Determine the (X, Y) coordinate at the center of the cell enclosing the given text.  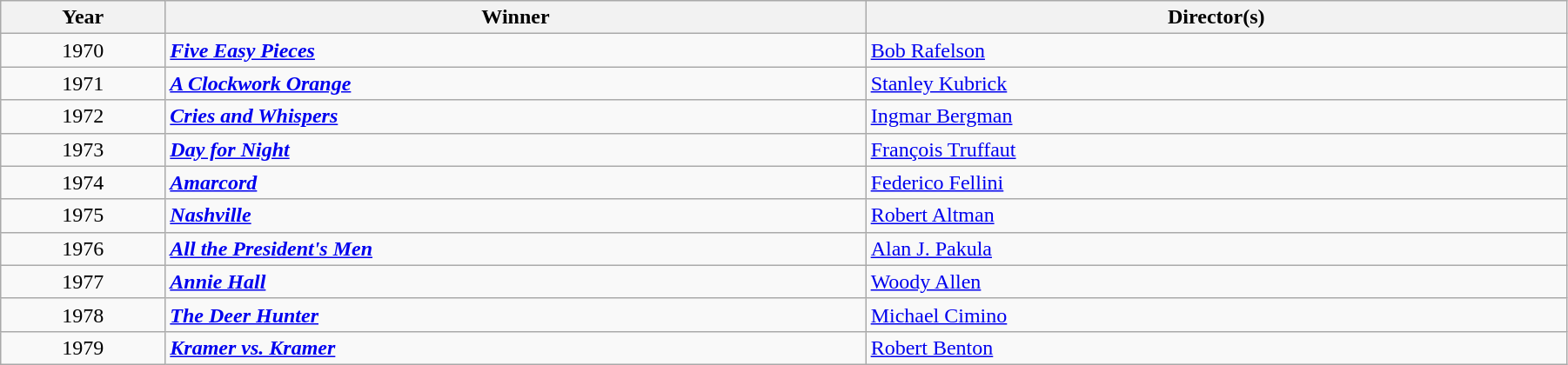
Winner (515, 17)
Alan J. Pakula (1216, 249)
François Truffaut (1216, 149)
Kramer vs. Kramer (515, 348)
Bob Rafelson (1216, 50)
1975 (84, 216)
Five Easy Pieces (515, 50)
Day for Night (515, 149)
Annie Hall (515, 282)
Woody Allen (1216, 282)
1970 (84, 50)
1971 (84, 83)
1979 (84, 348)
Year (84, 17)
Stanley Kubrick (1216, 83)
1974 (84, 182)
All the President's Men (515, 249)
Robert Altman (1216, 216)
1973 (84, 149)
Director(s) (1216, 17)
Michael Cimino (1216, 315)
Amarcord (515, 182)
1978 (84, 315)
Nashville (515, 216)
The Deer Hunter (515, 315)
1972 (84, 116)
A Clockwork Orange (515, 83)
Federico Fellini (1216, 182)
Robert Benton (1216, 348)
Cries and Whispers (515, 116)
1977 (84, 282)
1976 (84, 249)
Ingmar Bergman (1216, 116)
